Output the [x, y] coordinate of the center of the cell containing the given text.  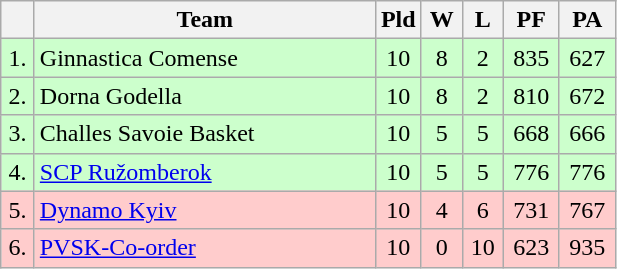
PA [587, 20]
668 [531, 134]
666 [587, 134]
Challes Savoie Basket [204, 134]
Pld [398, 20]
810 [531, 96]
Dorna Godella [204, 96]
W [442, 20]
Dynamo Kyiv [204, 210]
731 [531, 210]
935 [587, 248]
4. [18, 172]
672 [587, 96]
835 [531, 58]
623 [531, 248]
Ginnastica Comense [204, 58]
767 [587, 210]
4 [442, 210]
5. [18, 210]
6. [18, 248]
PF [531, 20]
SCP Ružomberok [204, 172]
L [482, 20]
0 [442, 248]
PVSK-Co-order [204, 248]
Team [204, 20]
6 [482, 210]
1. [18, 58]
627 [587, 58]
2. [18, 96]
3. [18, 134]
